Identify which cell holds the provided text, then report its [x, y] central coordinate. 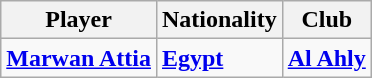
Al Ahly [326, 58]
Club [326, 20]
Egypt [219, 58]
Player [79, 20]
Nationality [219, 20]
Marwan Attia [79, 58]
